Locate the cell with the specified text and output its (x, y) center coordinate. 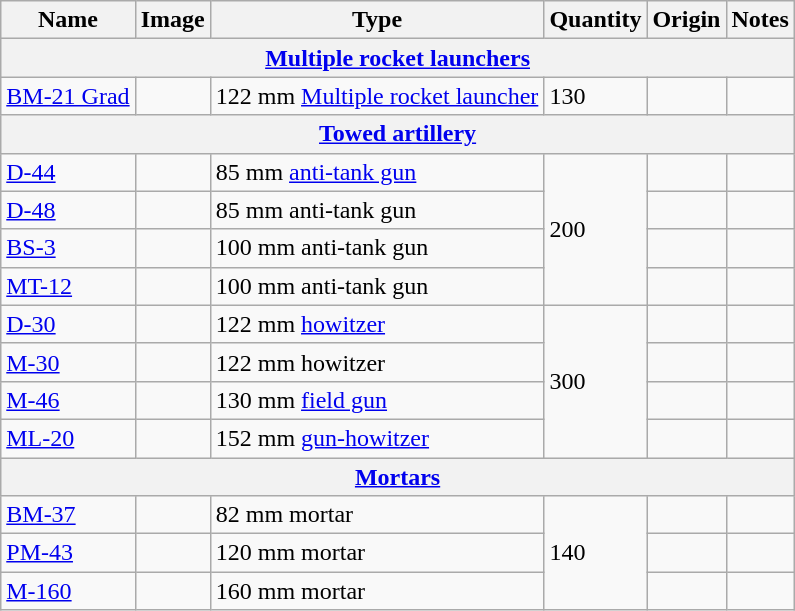
120 mm mortar (377, 553)
Type (377, 20)
M-30 (68, 362)
ML-20 (68, 438)
BS-3 (68, 248)
BM-37 (68, 515)
122 mm Multiple rocket launcher (377, 96)
130 mm field gun (377, 400)
Mortars (398, 477)
Multiple rocket launchers (398, 58)
Name (68, 20)
BM-21 Grad (68, 96)
82 mm mortar (377, 515)
300 (596, 381)
Quantity (596, 20)
Image (172, 20)
D-48 (68, 210)
M-160 (68, 591)
MT-12 (68, 286)
Notes (760, 20)
D-44 (68, 172)
130 (596, 96)
PM-43 (68, 553)
160 mm mortar (377, 591)
M-46 (68, 400)
200 (596, 229)
152 mm gun-howitzer (377, 438)
140 (596, 553)
Towed artillery (398, 134)
Origin (686, 20)
D-30 (68, 324)
